Return the [x, y] coordinate for the center point of the cell that contains the specified text.  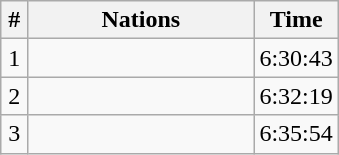
# [14, 20]
1 [14, 58]
Time [296, 20]
Nations [141, 20]
2 [14, 96]
3 [14, 134]
6:35:54 [296, 134]
6:32:19 [296, 96]
6:30:43 [296, 58]
